Identify which cell holds the provided text, then report its [x, y] central coordinate. 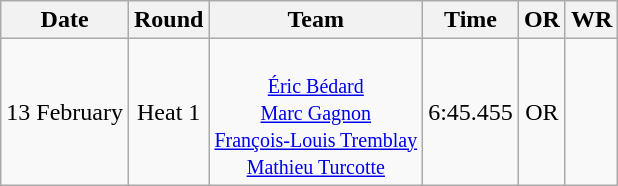
Time [471, 20]
Round [168, 20]
Heat 1 [168, 112]
6:45.455 [471, 112]
Team [316, 20]
WR [591, 20]
Date [65, 20]
13 February [65, 112]
Éric Bédard Marc Gagnon François-Louis Tremblay Mathieu Turcotte [316, 112]
